Determine the [X, Y] coordinate at the center of the cell enclosing the given text.  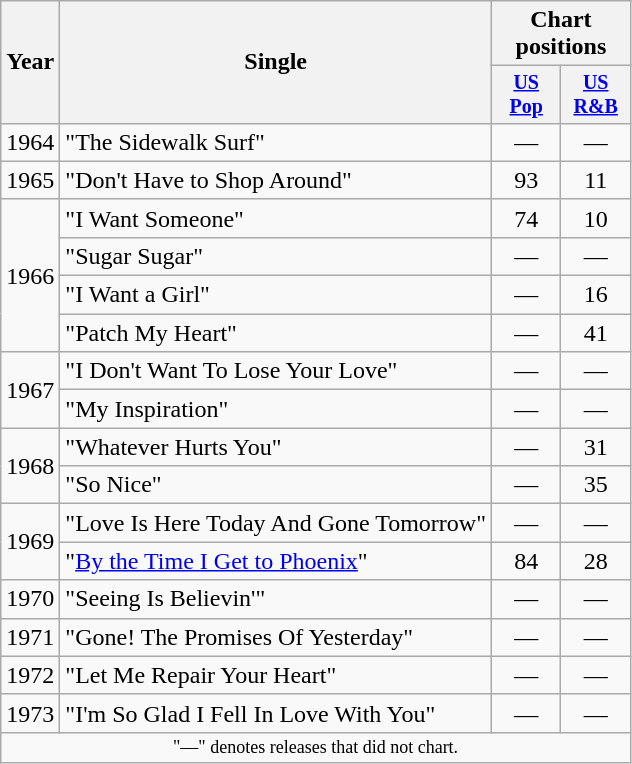
1968 [30, 466]
"Seeing Is Believin'" [276, 599]
41 [596, 333]
USR&B [596, 94]
"—" denotes releases that did not chart. [316, 748]
"Gone! The Promises Of Yesterday" [276, 637]
10 [596, 218]
"Don't Have to Shop Around" [276, 180]
35 [596, 485]
84 [526, 561]
"I Don't Want To Lose Your Love" [276, 371]
16 [596, 295]
1972 [30, 675]
1967 [30, 390]
1969 [30, 542]
1971 [30, 637]
11 [596, 180]
1964 [30, 142]
1966 [30, 275]
"Patch My Heart" [276, 333]
"Love Is Here Today And Gone Tomorrow" [276, 523]
1965 [30, 180]
1970 [30, 599]
"Let Me Repair Your Heart" [276, 675]
28 [596, 561]
"I'm So Glad I Fell In Love With You" [276, 713]
Chart positions [560, 34]
"I Want a Girl" [276, 295]
74 [526, 218]
"I Want Someone" [276, 218]
"The Sidewalk Surf" [276, 142]
"By the Time I Get to Phoenix" [276, 561]
"My Inspiration" [276, 409]
31 [596, 447]
Single [276, 62]
"Sugar Sugar" [276, 256]
1973 [30, 713]
93 [526, 180]
Year [30, 62]
"So Nice" [276, 485]
US Pop [526, 94]
"Whatever Hurts You" [276, 447]
